Extract the (X, Y) coordinate from the center of the cell holding the provided text.  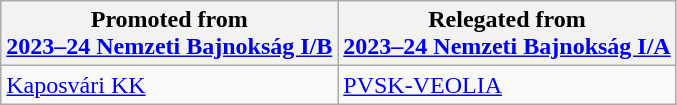
Promoted from2023–24 Nemzeti Bajnokság I/B (170, 34)
Relegated from2023–24 Nemzeti Bajnokság I/A (507, 34)
Kaposvári KK (170, 85)
PVSK-VEOLIA (507, 85)
